For the text-containing cell, return its midpoint in (x, y) coordinate format. 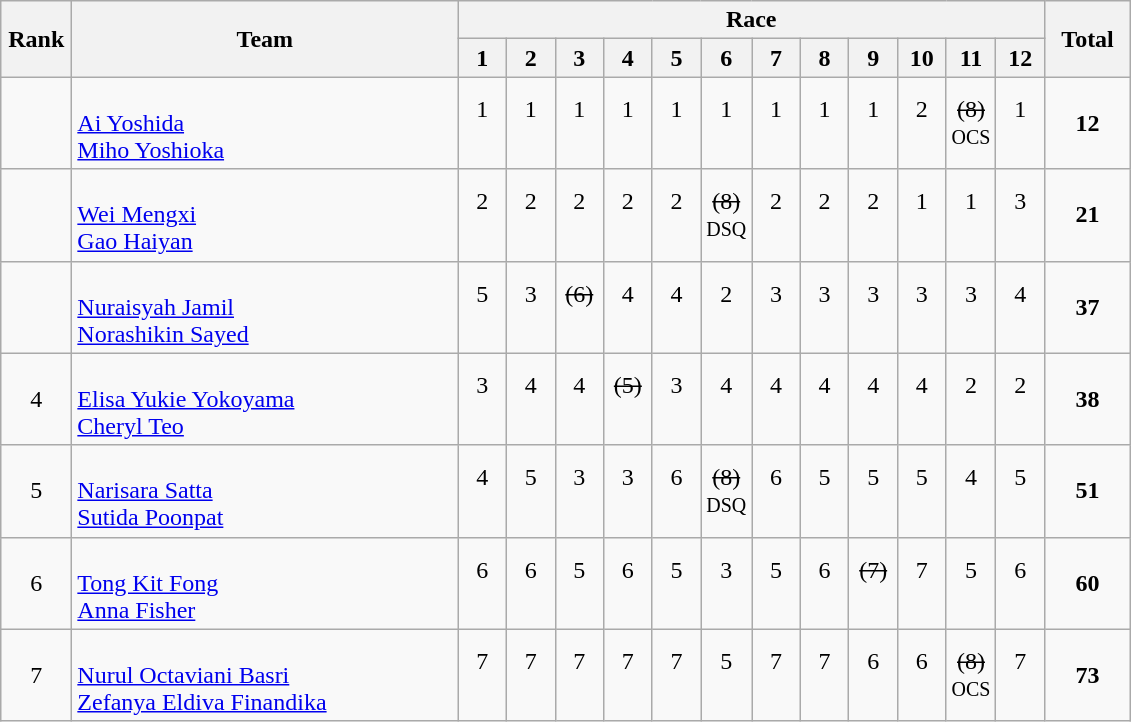
Rank (36, 39)
Narisara SattaSutida Poonpat (265, 491)
60 (1088, 583)
37 (1088, 307)
(7) (874, 583)
Team (265, 39)
(5) (628, 399)
(6) (580, 307)
Race (752, 20)
Wei MengxiGao Haiyan (265, 215)
Total (1088, 39)
Tong Kit FongAnna Fisher (265, 583)
Elisa Yukie YokoyamaCheryl Teo (265, 399)
38 (1088, 399)
Nurul Octaviani BasriZefanya Eldiva Finandika (265, 675)
51 (1088, 491)
Ai YoshidaMiho Yoshioka (265, 123)
8 (824, 58)
10 (922, 58)
Nuraisyah JamilNorashikin Sayed (265, 307)
11 (971, 58)
73 (1088, 675)
9 (874, 58)
21 (1088, 215)
